Scan for the cell matching the given text and deliver its (X, Y) coordinate at center. 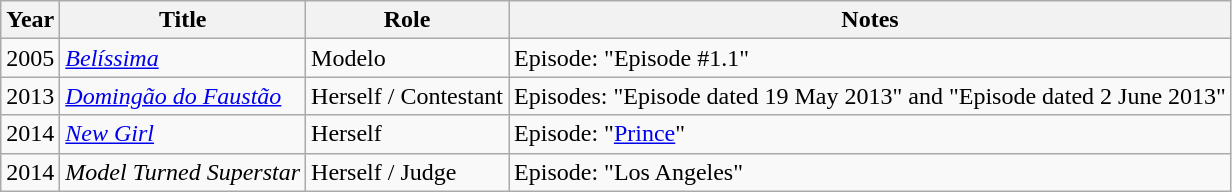
Episode: "Episode #1.1" (870, 58)
Modelo (408, 58)
Model Turned Superstar (183, 172)
2005 (30, 58)
Herself (408, 134)
Episode: "Los Angeles" (870, 172)
New Girl (183, 134)
Herself / Contestant (408, 96)
Episodes: "Episode dated 19 May 2013" and "Episode dated 2 June 2013" (870, 96)
Episode: "Prince" (870, 134)
2013 (30, 96)
Belíssima (183, 58)
Herself / Judge (408, 172)
Role (408, 20)
Notes (870, 20)
Domingão do Faustão (183, 96)
Year (30, 20)
Title (183, 20)
